Output the [x, y] coordinate of the center of the cell containing the given text.  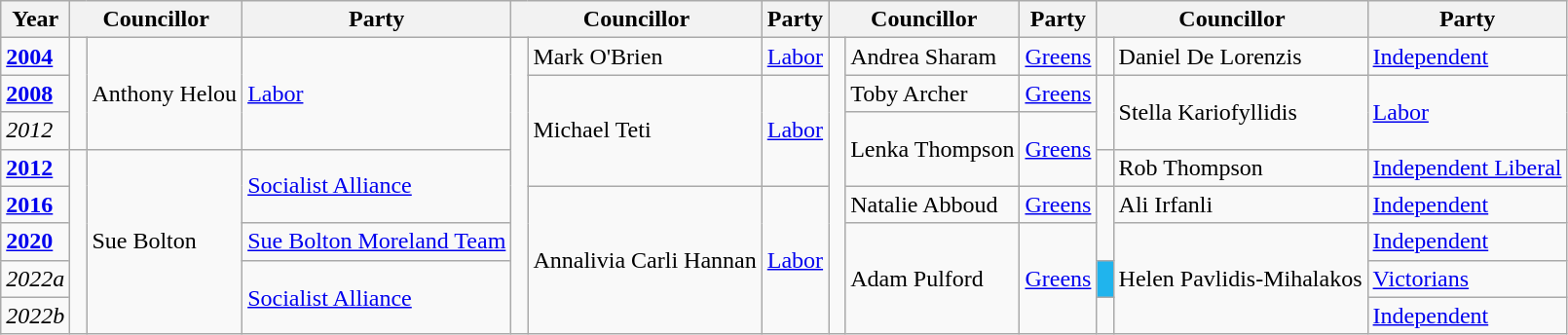
Natalie Abboud [933, 205]
Helen Pavlidis-Mihalakos [1241, 279]
Year [35, 19]
Annalivia Carli Hannan [645, 260]
Adam Pulford [933, 279]
2020 [35, 242]
Independent Liberal [1467, 167]
Mark O'Brien [645, 56]
2008 [35, 93]
2022b [35, 316]
2016 [35, 205]
Stella Kariofyllidis [1241, 112]
Anthony Helou [165, 93]
Sue Bolton [165, 242]
Victorians [1467, 279]
Michael Teti [645, 130]
Andrea Sharam [933, 56]
Daniel De Lorenzis [1241, 56]
Toby Archer [933, 93]
Sue Bolton Moreland Team [377, 242]
2022a [35, 279]
2004 [35, 56]
Rob Thompson [1241, 167]
Ali Irfanli [1241, 205]
Lenka Thompson [933, 149]
